Output the (X, Y) coordinate of the center of the cell containing the given text.  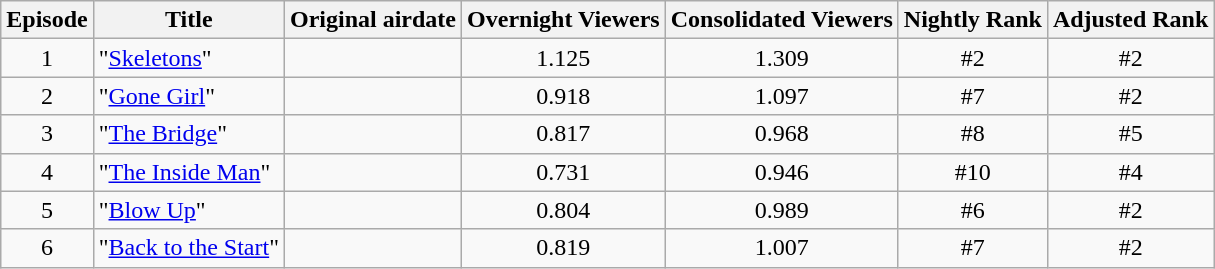
"Gone Girl" (188, 96)
"The Bridge" (188, 134)
5 (47, 210)
Consolidated Viewers (782, 20)
0.968 (782, 134)
#6 (972, 210)
1.309 (782, 58)
0.946 (782, 172)
1.007 (782, 248)
1.125 (564, 58)
4 (47, 172)
"Skeletons" (188, 58)
2 (47, 96)
Episode (47, 20)
3 (47, 134)
0.918 (564, 96)
0.817 (564, 134)
"The Inside Man" (188, 172)
1 (47, 58)
Original airdate (372, 20)
0.989 (782, 210)
"Blow Up" (188, 210)
#8 (972, 134)
#10 (972, 172)
Title (188, 20)
#4 (1130, 172)
6 (47, 248)
#5 (1130, 134)
"Back to the Start" (188, 248)
0.731 (564, 172)
0.804 (564, 210)
Adjusted Rank (1130, 20)
Overnight Viewers (564, 20)
Nightly Rank (972, 20)
0.819 (564, 248)
1.097 (782, 96)
